Search for the cell housing the specified text and yield its (X, Y) center coordinate. 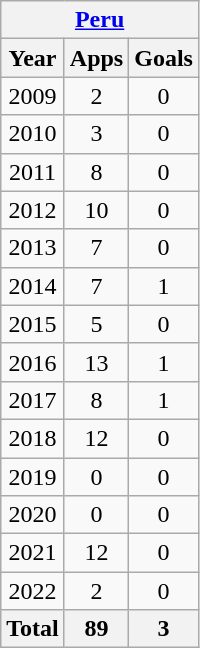
2016 (33, 362)
2019 (33, 477)
2010 (33, 134)
2020 (33, 515)
2011 (33, 172)
2013 (33, 248)
Peru (100, 20)
89 (96, 629)
Goals (164, 58)
2009 (33, 96)
2012 (33, 210)
13 (96, 362)
5 (96, 324)
Year (33, 58)
Apps (96, 58)
2018 (33, 438)
2021 (33, 553)
Total (33, 629)
2014 (33, 286)
2015 (33, 324)
2017 (33, 400)
2022 (33, 591)
10 (96, 210)
